For the text-containing cell, return its midpoint in (X, Y) coordinate format. 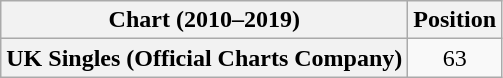
Chart (2010–2019) (204, 20)
Position (455, 20)
UK Singles (Official Charts Company) (204, 58)
63 (455, 58)
